Search for the cell housing the specified text and yield its [X, Y] center coordinate. 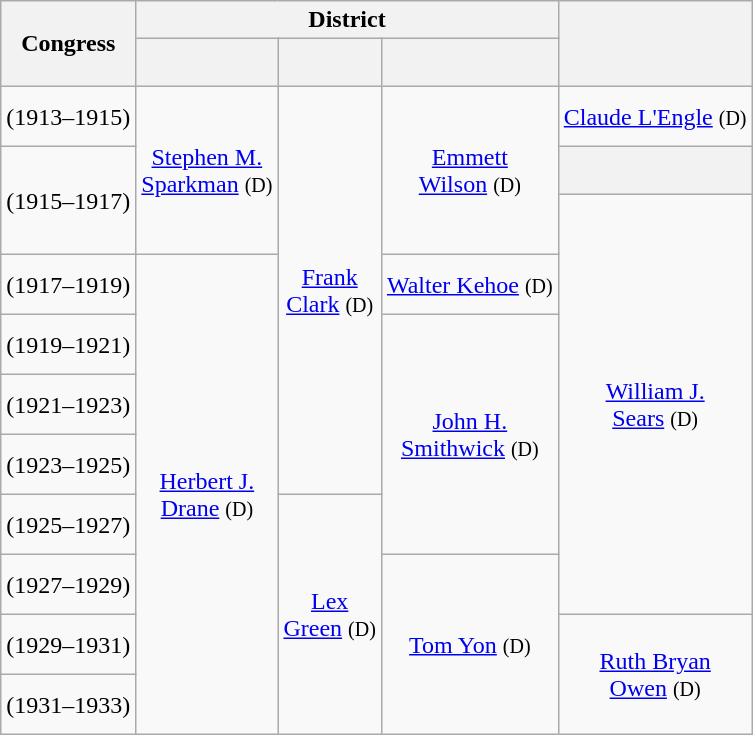
(1925–1927) [68, 525]
(1913–1915) [68, 117]
District [347, 20]
Tom Yon (D) [470, 645]
Stephen M.Sparkman (D) [207, 171]
Congress [68, 44]
Herbert J.Drane (D) [207, 495]
(1921–1923) [68, 405]
(1919–1921) [68, 345]
Ruth BryanOwen (D) [655, 675]
(1927–1929) [68, 585]
John H.Smithwick (D) [470, 435]
Claude L'Engle (D) [655, 117]
EmmettWilson (D) [470, 171]
William J.Sears (D) [655, 405]
(1931–1933) [68, 705]
(1915–1917) [68, 201]
FrankClark (D) [330, 291]
(1923–1925) [68, 465]
(1929–1931) [68, 645]
(1917–1919) [68, 285]
LexGreen (D) [330, 615]
Walter Kehoe (D) [470, 285]
